Detect which cell encompasses the target text, then output its [X, Y] center coordinate. 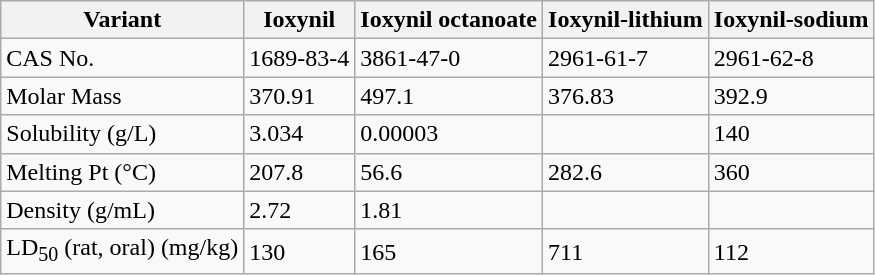
497.1 [449, 96]
392.9 [791, 96]
370.91 [300, 96]
165 [449, 251]
Ioxynil octanoate [449, 20]
112 [791, 251]
1689-83-4 [300, 58]
360 [791, 172]
Melting Pt (°C) [122, 172]
207.8 [300, 172]
Density (g/mL) [122, 210]
Ioxynil-lithium [626, 20]
0.00003 [449, 134]
Solubility (g/L) [122, 134]
1.81 [449, 210]
2961-61-7 [626, 58]
282.6 [626, 172]
140 [791, 134]
711 [626, 251]
Ioxynil-sodium [791, 20]
130 [300, 251]
2961-62-8 [791, 58]
3.034 [300, 134]
Variant [122, 20]
56.6 [449, 172]
Ioxynil [300, 20]
3861-47-0 [449, 58]
CAS No. [122, 58]
2.72 [300, 210]
376.83 [626, 96]
Molar Mass [122, 96]
LD50 (rat, oral) (mg/kg) [122, 251]
